Find where the given text appears and provide that cell's center as (x, y) coordinate. 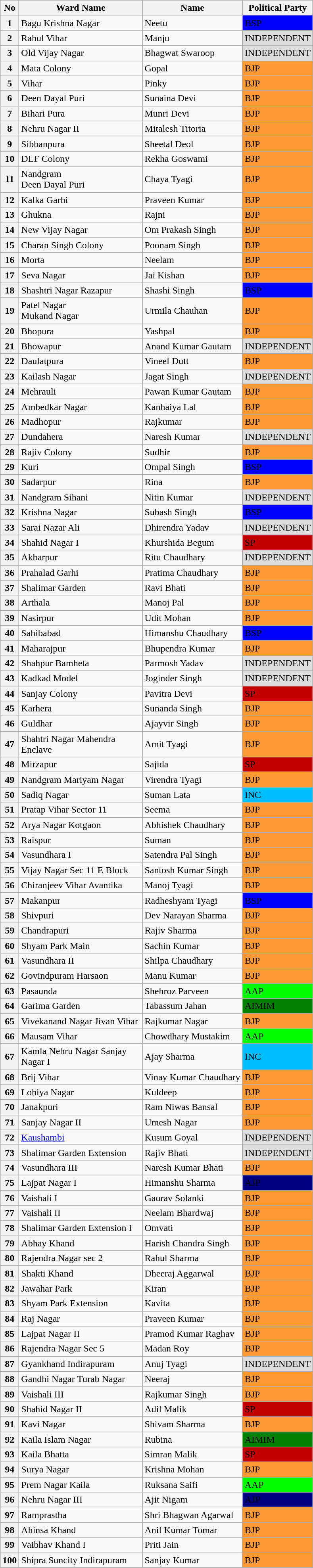
Ritu Chaudhary (192, 558)
71 (10, 1122)
Janakpuri (81, 1107)
Kiran (192, 1288)
53 (10, 840)
Chandrapuri (81, 930)
Parmosh Yadav (192, 663)
Abhishek Chaudhary (192, 825)
Shalimar Garden Extension (81, 1152)
Kaila Islam Nagar (81, 1439)
Shri Bhagwan Agarwal (192, 1515)
37 (10, 588)
Anuj Tyagi (192, 1364)
Sadarpur (81, 482)
Bhopura (81, 331)
Dheeraj Aggarwal (192, 1273)
Omvati (192, 1228)
60 (10, 946)
Shehroz Parveen (192, 991)
Chiranjeev Vihar Avantika (81, 885)
26 (10, 422)
Manu Kumar (192, 976)
Lajpat Nagar I (81, 1183)
31 (10, 497)
63 (10, 991)
Shyam Park Extension (81, 1303)
62 (10, 976)
Nitin Kumar (192, 497)
74 (10, 1167)
Shivam Sharma (192, 1424)
Bagu Krishna Nagar (81, 23)
Lohiya Nagar (81, 1092)
Jai Kishan (192, 275)
Ajay Sharma (192, 1056)
Neelam (192, 260)
Manoj Pal (192, 603)
Rubina (192, 1439)
Radheshyam Tyagi (192, 900)
Pawan Kumar Gautam (192, 391)
Shyam Park Main (81, 946)
79 (10, 1243)
Chowdhary Mustakim (192, 1036)
Ambedkar Nagar (81, 406)
Rahul Sharma (192, 1258)
Political Party (278, 8)
16 (10, 260)
Rajkumar Nagar (192, 1021)
Madhopur (81, 422)
Umesh Nagar (192, 1122)
23 (10, 376)
Neelam Bhardwaj (192, 1213)
Sibbanpura (81, 144)
Raispur (81, 840)
Krishna Nagar (81, 512)
39 (10, 618)
Vaibhav Khand I (81, 1545)
Kuldeep (192, 1092)
Bhupendra Kumar (192, 648)
Neetu (192, 23)
45 (10, 709)
Mata Colony (81, 68)
Ahinsa Khand (81, 1530)
Kuri (81, 467)
Sanjay Colony (81, 694)
Rajni (192, 215)
Nandgram Mariyam Nagar (81, 780)
30 (10, 482)
17 (10, 275)
49 (10, 780)
4 (10, 68)
Nehru Nagar II (81, 128)
13 (10, 215)
Vinay Kumar Chaudhary (192, 1077)
Rajiv Bhati (192, 1152)
Sanjay Kumar (192, 1560)
Manju (192, 38)
Kaila Bhatta (81, 1455)
59 (10, 930)
Ajit Nigam (192, 1500)
Rina (192, 482)
Patel NagarMukand Nagar (81, 311)
Guldhar (81, 724)
Shipra Suncity Indirapuram (81, 1560)
Shilpa Chaudhary (192, 961)
Bihari Pura (81, 113)
Khurshida Begum (192, 542)
Poonam Singh (192, 245)
Ajayvir Singh (192, 724)
95 (10, 1485)
Shashi Singh (192, 290)
12 (10, 199)
Maharajpur (81, 648)
25 (10, 406)
Shahid Nagar II (81, 1409)
64 (10, 1006)
55 (10, 870)
90 (10, 1409)
78 (10, 1228)
100 (10, 1560)
Shalimar Garden Extension I (81, 1228)
Himanshu Sharma (192, 1183)
Chaya Tyagi (192, 179)
29 (10, 467)
Naresh Kumar (192, 437)
72 (10, 1137)
Kamla Nehru Nagar Sanjay Nagar I (81, 1056)
Kalka Garhi (81, 199)
93 (10, 1455)
Subash Singh (192, 512)
3 (10, 53)
Mehrauli (81, 391)
Gaurav Solanki (192, 1198)
22 (10, 361)
Santosh Kumar Singh (192, 870)
Om Prakash Singh (192, 230)
77 (10, 1213)
Pavitra Devi (192, 694)
40 (10, 633)
Kavi Nagar (81, 1424)
Seema (192, 810)
Lajpat Nagar II (81, 1334)
97 (10, 1515)
54 (10, 855)
Vihar (81, 83)
Nehru Nagar III (81, 1500)
Mausam Vihar (81, 1036)
Dundahera (81, 437)
Arya Nagar Kotgaon (81, 825)
Sajida (192, 765)
Pratima Chaudhary (192, 573)
Kaushambi (81, 1137)
80 (10, 1258)
Vaishali I (81, 1198)
Himanshu Chaudhary (192, 633)
75 (10, 1183)
82 (10, 1288)
68 (10, 1077)
Priti Jain (192, 1545)
5 (10, 83)
Pinky (192, 83)
94 (10, 1470)
Vaishali III (81, 1394)
65 (10, 1021)
8 (10, 128)
Gandhi Nagar Turab Nagar (81, 1379)
66 (10, 1036)
Pramod Kumar Raghav (192, 1334)
Sunaina Devi (192, 98)
Shivpuri (81, 915)
Rekha Goswami (192, 159)
6 (10, 98)
89 (10, 1394)
Mirzapur (81, 765)
43 (10, 678)
Sunanda Singh (192, 709)
35 (10, 558)
33 (10, 527)
46 (10, 724)
15 (10, 245)
9 (10, 144)
Kanhaiya Lal (192, 406)
2 (10, 38)
Dev Narayan Sharma (192, 915)
Rahul Vihar (81, 38)
87 (10, 1364)
Mitalesh Titoria (192, 128)
Garima Garden (81, 1006)
Shahid Nagar I (81, 542)
Nasirpur (81, 618)
50 (10, 795)
44 (10, 694)
18 (10, 290)
Daulatpura (81, 361)
24 (10, 391)
Gyankhand Indirapuram (81, 1364)
Munri Devi (192, 113)
Madan Roy (192, 1349)
Rajiv Sharma (192, 930)
76 (10, 1198)
Shahtri Nagar Mahendra Enclave (81, 744)
Name (192, 8)
Charan Singh Colony (81, 245)
11 (10, 179)
Urmila Chauhan (192, 311)
73 (10, 1152)
Krishna Mohan (192, 1470)
DLF Colony (81, 159)
7 (10, 113)
Jawahar Park (81, 1288)
Bhowapur (81, 346)
Gopal (192, 68)
Vasundhara II (81, 961)
52 (10, 825)
Arthala (81, 603)
Shalimar Garden (81, 588)
67 (10, 1056)
New Vijay Nagar (81, 230)
98 (10, 1530)
47 (10, 744)
Ghukna (81, 215)
Sadiq Nagar (81, 795)
Akbarpur (81, 558)
36 (10, 573)
88 (10, 1379)
Deen Dayal Puri (81, 98)
70 (10, 1107)
56 (10, 885)
27 (10, 437)
Surya Nagar (81, 1470)
Ramprastha (81, 1515)
41 (10, 648)
Nandgram Sihani (81, 497)
Anil Kumar Tomar (192, 1530)
Kusum Goyal (192, 1137)
Suman (192, 840)
69 (10, 1092)
Kailash Nagar (81, 376)
Jagat Singh (192, 376)
48 (10, 765)
85 (10, 1334)
Brij Vihar (81, 1077)
No (10, 8)
Vasundhara I (81, 855)
Udit Mohan (192, 618)
Adil Malik (192, 1409)
21 (10, 346)
Seva Nagar (81, 275)
Ram Niwas Bansal (192, 1107)
Anand Kumar Gautam (192, 346)
Rajendra Nagar Sec 5 (81, 1349)
Shashtri Nagar Razapur (81, 290)
Suman Lata (192, 795)
Vivekanand Nagar Jivan Vihar (81, 1021)
Joginder Singh (192, 678)
Satendra Pal Singh (192, 855)
10 (10, 159)
57 (10, 900)
96 (10, 1500)
Sanjay Nagar II (81, 1122)
86 (10, 1349)
Vaishali II (81, 1213)
61 (10, 961)
Kadkad Model (81, 678)
Rajendra Nagar sec 2 (81, 1258)
NandgramDeen Dayal Puri (81, 179)
Vijay Nagar Sec 11 E Block (81, 870)
51 (10, 810)
Vasundhara III (81, 1167)
Yashpal (192, 331)
Bhagwat Swaroop (192, 53)
Neeraj (192, 1379)
Govindpuram Harsaon (81, 976)
81 (10, 1273)
Ravi Bhati (192, 588)
58 (10, 915)
91 (10, 1424)
Manoj Tyagi (192, 885)
Sachin Kumar (192, 946)
Sarai Nazar Ali (81, 527)
92 (10, 1439)
83 (10, 1303)
Rajkumar Singh (192, 1394)
Makanpur (81, 900)
Harish Chandra Singh (192, 1243)
Shakti Khand (81, 1273)
28 (10, 452)
Karhera (81, 709)
Ruksana Saifi (192, 1485)
Prahalad Garhi (81, 573)
Sudhir (192, 452)
Pratap Vihar Sector 11 (81, 810)
Shahpur Bamheta (81, 663)
Raj Nagar (81, 1319)
Tabassum Jahan (192, 1006)
1 (10, 23)
Simran Malik (192, 1455)
Naresh Kumar Bhati (192, 1167)
38 (10, 603)
Rajkumar (192, 422)
42 (10, 663)
Sheetal Deol (192, 144)
Pasaunda (81, 991)
Kavita (192, 1303)
Amit Tyagi (192, 744)
Old Vijay Nagar (81, 53)
Virendra Tyagi (192, 780)
Sahibabad (81, 633)
20 (10, 331)
Abhay Khand (81, 1243)
Dhirendra Yadav (192, 527)
32 (10, 512)
14 (10, 230)
Prem Nagar Kaila (81, 1485)
99 (10, 1545)
Vineel Dutt (192, 361)
84 (10, 1319)
34 (10, 542)
Rajiv Colony (81, 452)
Ompal Singh (192, 467)
Ward Name (81, 8)
Morta (81, 260)
19 (10, 311)
